From the cell containing the given text, extract its center point as [X, Y] coordinate. 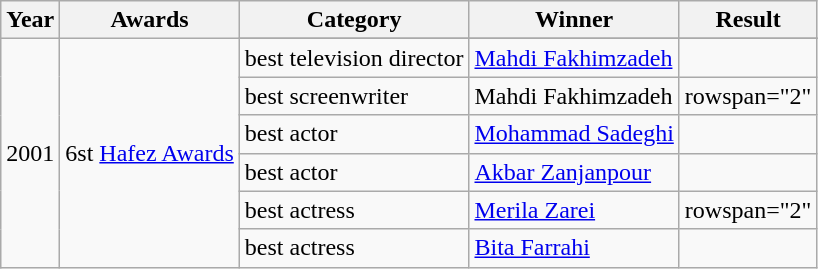
6st Hafez Awards [150, 153]
Akbar Zanjanpour [574, 172]
Winner [574, 20]
best television director [354, 58]
2001 [30, 153]
Year [30, 20]
Merila Zarei [574, 210]
Bita Farrahi [574, 248]
Category [354, 20]
Result [748, 20]
Awards [150, 20]
Mohammad Sadeghi [574, 134]
best screenwriter [354, 96]
